Search for the cell housing the specified text and yield its (x, y) center coordinate. 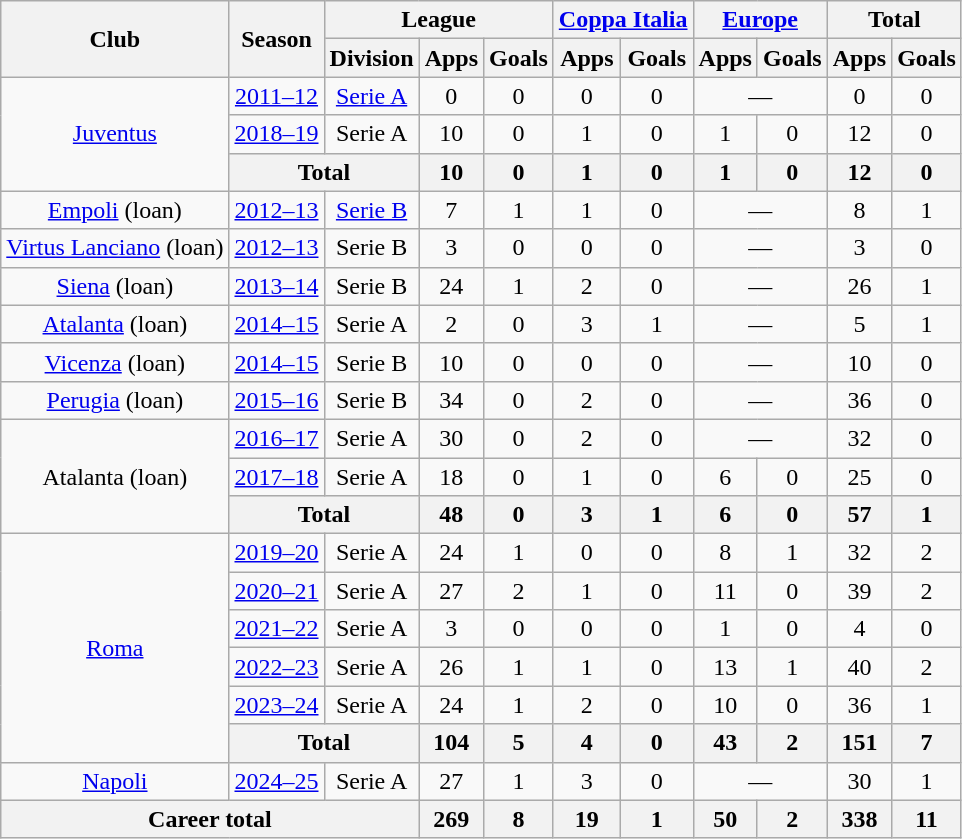
50 (725, 819)
2013–14 (276, 286)
25 (859, 477)
2019–20 (276, 553)
League (438, 20)
2015–16 (276, 400)
2016–17 (276, 438)
Vicenza (loan) (115, 362)
2018–19 (276, 134)
Europe (760, 20)
40 (859, 667)
2024–25 (276, 781)
19 (586, 819)
43 (725, 743)
2011–12 (276, 96)
151 (859, 743)
18 (451, 477)
2022–23 (276, 667)
48 (451, 515)
Coppa Italia (623, 20)
Club (115, 39)
Division (372, 58)
57 (859, 515)
2017–18 (276, 477)
2020–21 (276, 591)
Juventus (115, 134)
Empoli (loan) (115, 210)
338 (859, 819)
Perugia (loan) (115, 400)
104 (451, 743)
Virtus Lanciano (loan) (115, 248)
39 (859, 591)
13 (725, 667)
2023–24 (276, 705)
Napoli (115, 781)
2021–22 (276, 629)
34 (451, 400)
Siena (loan) (115, 286)
Season (276, 39)
Roma (115, 648)
Career total (210, 819)
269 (451, 819)
